Extract the (x, y) coordinate from the center of the cell holding the provided text.  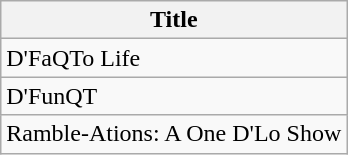
Ramble-Ations: A One D'Lo Show (174, 134)
D'FaQTo Life (174, 58)
D'FunQT (174, 96)
Title (174, 20)
